For the text-containing cell, return its midpoint in (x, y) coordinate format. 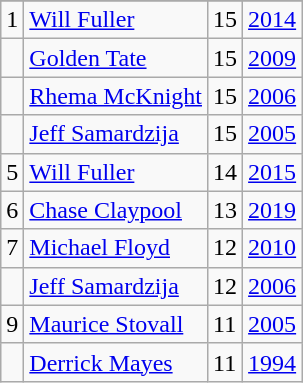
2015 (272, 172)
9 (12, 324)
6 (12, 210)
Derrick Mayes (116, 362)
1994 (272, 362)
2009 (272, 58)
14 (226, 172)
1 (12, 20)
2010 (272, 248)
7 (12, 248)
2019 (272, 210)
5 (12, 172)
Chase Claypool (116, 210)
Golden Tate (116, 58)
Michael Floyd (116, 248)
Rhema McKnight (116, 96)
Maurice Stovall (116, 324)
2014 (272, 20)
13 (226, 210)
